From the cell containing the given text, extract its center point as (x, y) coordinate. 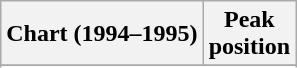
Peakposition (249, 34)
Chart (1994–1995) (102, 34)
